Pinpoint the cell where the given text exists, returning its [X, Y] midpoint coordinate. 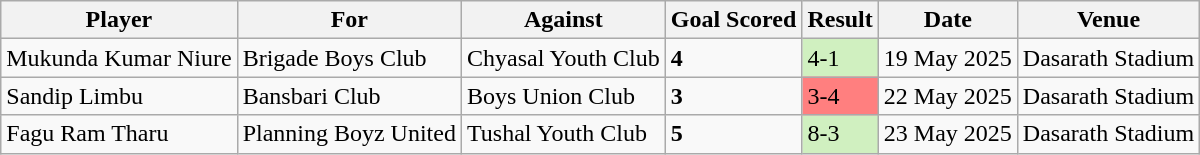
Planning Boyz United [349, 134]
Venue [1108, 20]
Brigade Boys Club [349, 58]
Goal Scored [734, 20]
Against [563, 20]
4-1 [840, 58]
Result [840, 20]
Sandip Limbu [119, 96]
19 May 2025 [948, 58]
3-4 [840, 96]
22 May 2025 [948, 96]
Boys Union Club [563, 96]
3 [734, 96]
For [349, 20]
Fagu Ram Tharu [119, 134]
Tushal Youth Club [563, 134]
Player [119, 20]
Date [948, 20]
8-3 [840, 134]
Bansbari Club [349, 96]
4 [734, 58]
5 [734, 134]
Mukunda Kumar Niure [119, 58]
Chyasal Youth Club [563, 58]
23 May 2025 [948, 134]
